Search for the cell housing the specified text and yield its [x, y] center coordinate. 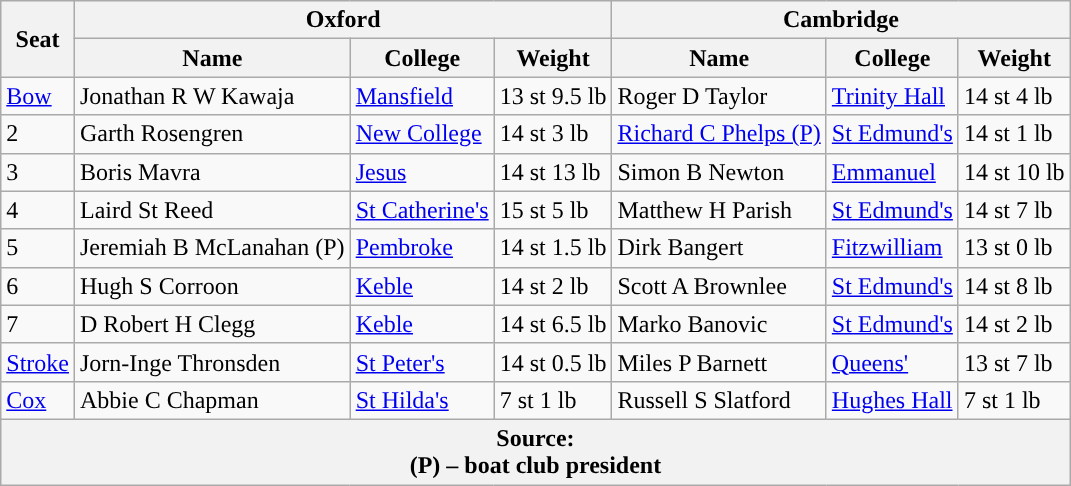
Jonathan R W Kawaja [212, 96]
Abbie C Chapman [212, 400]
14 st 8 lb [1014, 286]
St Peter's [422, 362]
Pembroke [422, 248]
Marko Banovic [719, 324]
14 st 1.5 lb [553, 248]
Mansfield [422, 96]
2 [38, 134]
14 st 4 lb [1014, 96]
Hugh S Corroon [212, 286]
13 st 0 lb [1014, 248]
14 st 6.5 lb [553, 324]
Fitzwilliam [892, 248]
Jeremiah B McLanahan (P) [212, 248]
Dirk Bangert [719, 248]
Roger D Taylor [719, 96]
13 st 9.5 lb [553, 96]
Trinity Hall [892, 96]
Bow [38, 96]
Matthew H Parish [719, 210]
14 st 1 lb [1014, 134]
14 st 3 lb [553, 134]
St Catherine's [422, 210]
Stroke [38, 362]
Boris Mavra [212, 172]
Cambridge [841, 20]
Garth Rosengren [212, 134]
Hughes Hall [892, 400]
Seat [38, 39]
4 [38, 210]
13 st 7 lb [1014, 362]
Emmanuel [892, 172]
7 [38, 324]
15 st 5 lb [553, 210]
Oxford [342, 20]
Source:(P) – boat club president [536, 452]
14 st 0.5 lb [553, 362]
St Hilda's [422, 400]
Simon B Newton [719, 172]
6 [38, 286]
Jesus [422, 172]
14 st 7 lb [1014, 210]
Russell S Slatford [719, 400]
Richard C Phelps (P) [719, 134]
Cox [38, 400]
3 [38, 172]
Scott A Brownlee [719, 286]
Jorn-Inge Thronsden [212, 362]
14 st 10 lb [1014, 172]
5 [38, 248]
Miles P Barnett [719, 362]
Laird St Reed [212, 210]
14 st 13 lb [553, 172]
Queens' [892, 362]
D Robert H Clegg [212, 324]
New College [422, 134]
